Search for the cell housing the specified text and yield its [X, Y] center coordinate. 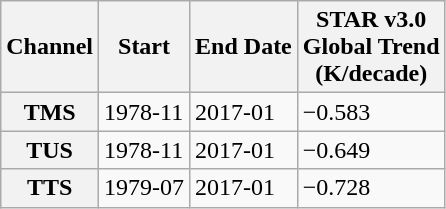
End Date [244, 47]
Start [144, 47]
−0.728 [371, 188]
TTS [50, 188]
TMS [50, 112]
TUS [50, 150]
Channel [50, 47]
−0.583 [371, 112]
1979-07 [144, 188]
−0.649 [371, 150]
STAR v3.0Global Trend(K/decade) [371, 47]
